From the cell containing the given text, extract its center point as [x, y] coordinate. 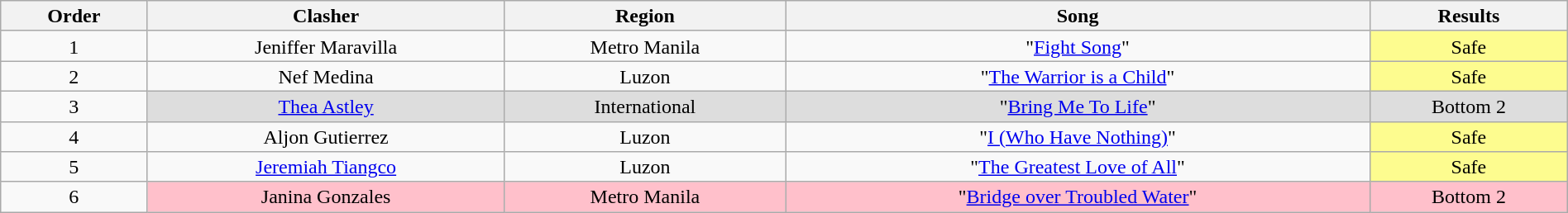
"Bring Me To Life" [1078, 106]
"Fight Song" [1078, 46]
Order [74, 17]
"I (Who Have Nothing)" [1078, 137]
Aljon Gutierrez [326, 137]
Song [1078, 17]
"Bridge over Troubled Water" [1078, 196]
Janina Gonzales [326, 196]
1 [74, 46]
4 [74, 137]
Region [645, 17]
"The Greatest Love of All" [1078, 167]
Results [1469, 17]
Jeremiah Tiangco [326, 167]
Jeniffer Maravilla [326, 46]
Thea Astley [326, 106]
"The Warrior is a Child" [1078, 76]
International [645, 106]
3 [74, 106]
Nef Medina [326, 76]
2 [74, 76]
6 [74, 196]
5 [74, 167]
Clasher [326, 17]
